Provide the (X, Y) coordinate of the cell's center where the given text is located.  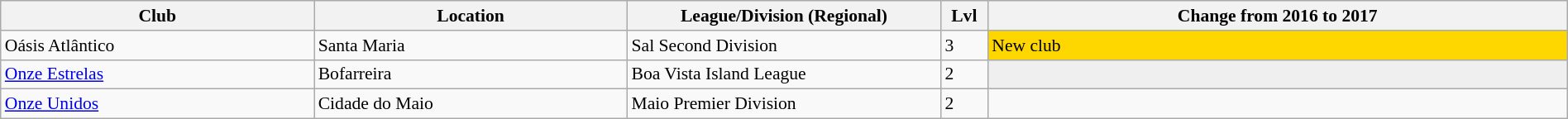
Onze Estrelas (157, 74)
New club (1277, 45)
3 (964, 45)
League/Division (Regional) (784, 16)
Sal Second Division (784, 45)
Lvl (964, 16)
Club (157, 16)
Boa Vista Island League (784, 74)
Oásis Atlântico (157, 45)
Santa Maria (471, 45)
Cidade do Maio (471, 104)
Onze Unidos (157, 104)
Maio Premier Division (784, 104)
Change from 2016 to 2017 (1277, 16)
Location (471, 16)
Bofarreira (471, 74)
